Pinpoint the cell where the given text exists, returning its [x, y] midpoint coordinate. 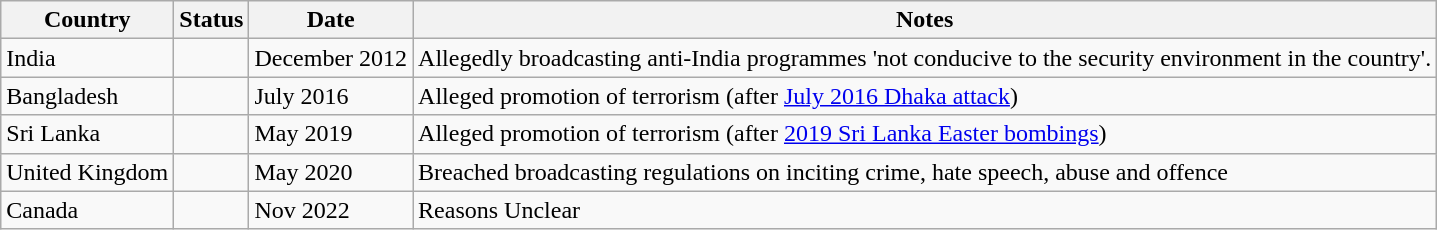
Sri Lanka [88, 134]
Country [88, 20]
Notes [925, 20]
India [88, 58]
May 2020 [331, 172]
Alleged promotion of terrorism (after 2019 Sri Lanka Easter bombings) [925, 134]
July 2016 [331, 96]
Nov 2022 [331, 210]
Status [212, 20]
Reasons Unclear [925, 210]
December 2012 [331, 58]
Date [331, 20]
United Kingdom [88, 172]
Allegedly broadcasting anti-India programmes 'not conducive to the security environment in the country'. [925, 58]
Breached broadcasting regulations on inciting crime, hate speech, abuse and offence [925, 172]
Alleged promotion of terrorism (after July 2016 Dhaka attack) [925, 96]
Bangladesh [88, 96]
May 2019 [331, 134]
Canada [88, 210]
